Search for the cell housing the specified text and yield its (X, Y) center coordinate. 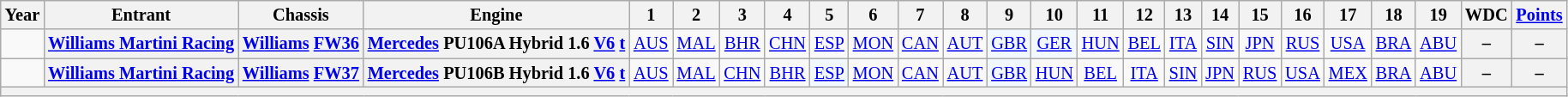
10 (1054, 15)
1 (651, 15)
2 (696, 15)
18 (1394, 15)
4 (787, 15)
5 (830, 15)
Entrant (141, 15)
Mercedes PU106A Hybrid 1.6 V6 t (496, 44)
GER (1054, 44)
3 (742, 15)
17 (1348, 15)
11 (1101, 15)
Points (1540, 15)
14 (1220, 15)
Williams FW37 (301, 73)
16 (1302, 15)
Year (22, 15)
Williams FW36 (301, 44)
15 (1260, 15)
MEX (1348, 73)
13 (1183, 15)
Chassis (301, 15)
8 (965, 15)
7 (921, 15)
6 (873, 15)
19 (1439, 15)
WDC (1487, 15)
Mercedes PU106B Hybrid 1.6 V6 t (496, 73)
Engine (496, 15)
9 (1009, 15)
12 (1144, 15)
